Output the [x, y] coordinate of the center of the cell containing the given text.  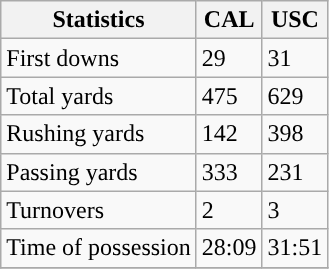
475 [229, 96]
29 [229, 58]
Time of possession [99, 248]
First downs [99, 58]
333 [229, 172]
142 [229, 134]
Turnovers [99, 210]
Statistics [99, 20]
231 [295, 172]
3 [295, 210]
629 [295, 96]
398 [295, 134]
31 [295, 58]
Total yards [99, 96]
2 [229, 210]
28:09 [229, 248]
USC [295, 20]
CAL [229, 20]
31:51 [295, 248]
Rushing yards [99, 134]
Passing yards [99, 172]
